Pinpoint the cell where the given text exists, returning its (X, Y) midpoint coordinate. 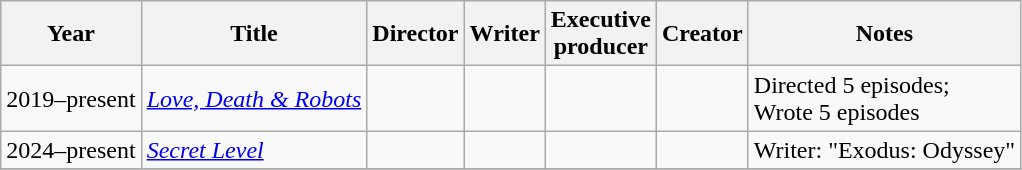
Director (416, 34)
Love, Death & Robots (254, 98)
2019–present (71, 98)
Title (254, 34)
Directed 5 episodes;Wrote 5 episodes (884, 98)
Writer: "Exodus: Odyssey" (884, 150)
Creator (702, 34)
Year (71, 34)
2024–present (71, 150)
Secret Level (254, 150)
Writer (504, 34)
Executiveproducer (600, 34)
Notes (884, 34)
